From the cell containing the given text, extract its center point as (x, y) coordinate. 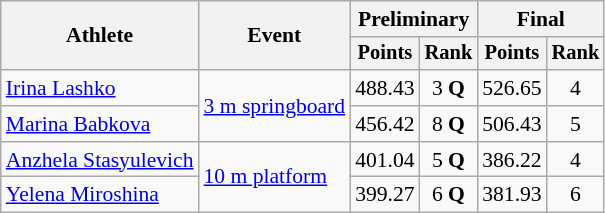
Irina Lashko (100, 88)
8 Q (449, 124)
401.04 (384, 160)
6 (576, 195)
Athlete (100, 36)
Anzhela Stasyulevich (100, 160)
381.93 (512, 195)
3 Q (449, 88)
399.27 (384, 195)
488.43 (384, 88)
Event (275, 36)
526.65 (512, 88)
386.22 (512, 160)
3 m springboard (275, 106)
Yelena Miroshina (100, 195)
5 Q (449, 160)
10 m platform (275, 178)
456.42 (384, 124)
506.43 (512, 124)
Preliminary (414, 19)
5 (576, 124)
6 Q (449, 195)
Final (540, 19)
Marina Babkova (100, 124)
